For the text-containing cell, return its midpoint in (x, y) coordinate format. 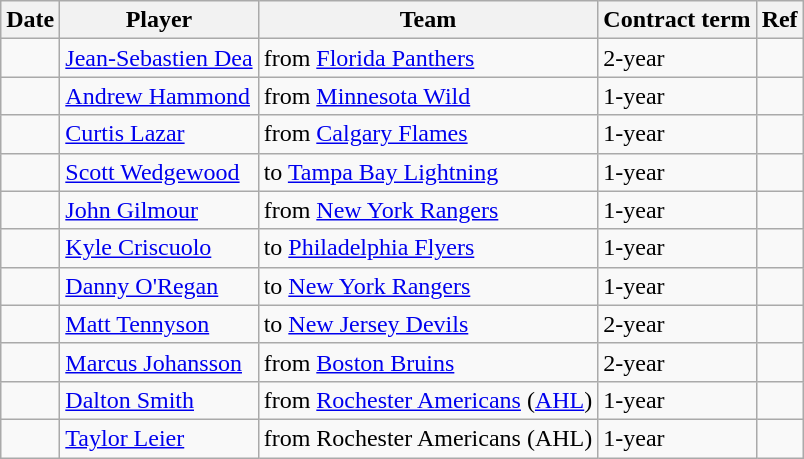
to New Jersey Devils (428, 324)
from New York Rangers (428, 210)
Contract term (677, 20)
Taylor Leier (159, 438)
John Gilmour (159, 210)
Player (159, 20)
to New York Rangers (428, 286)
Andrew Hammond (159, 96)
Danny O'Regan (159, 286)
to Philadelphia Flyers (428, 248)
Ref (780, 20)
from Calgary Flames (428, 134)
Matt Tennyson (159, 324)
Curtis Lazar (159, 134)
Dalton Smith (159, 400)
from Boston Bruins (428, 362)
Jean-Sebastien Dea (159, 58)
Team (428, 20)
Scott Wedgewood (159, 172)
to Tampa Bay Lightning (428, 172)
Kyle Criscuolo (159, 248)
from Florida Panthers (428, 58)
from Minnesota Wild (428, 96)
Marcus Johansson (159, 362)
Date (30, 20)
